For the text-containing cell, return its midpoint in [X, Y] coordinate format. 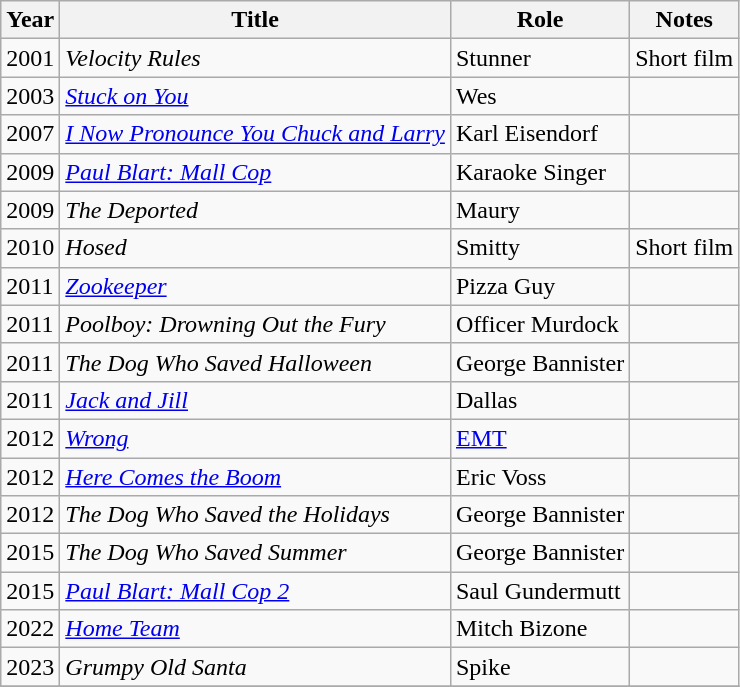
Role [540, 20]
Pizza Guy [540, 286]
Stunner [540, 58]
The Dog Who Saved the Holidays [256, 515]
Notes [684, 20]
Poolboy: Drowning Out the Fury [256, 324]
The Dog Who Saved Summer [256, 553]
Eric Voss [540, 477]
2010 [30, 248]
Grumpy Old Santa [256, 667]
Year [30, 20]
Karl Eisendorf [540, 134]
2003 [30, 96]
Saul Gundermutt [540, 591]
Mitch Bizone [540, 629]
Karaoke Singer [540, 172]
Here Comes the Boom [256, 477]
2022 [30, 629]
2023 [30, 667]
Spike [540, 667]
Paul Blart: Mall Cop [256, 172]
Zookeeper [256, 286]
Paul Blart: Mall Cop 2 [256, 591]
Home Team [256, 629]
Maury [540, 210]
Dallas [540, 400]
The Dog Who Saved Halloween [256, 362]
I Now Pronounce You Chuck and Larry [256, 134]
Wes [540, 96]
Smitty [540, 248]
Velocity Rules [256, 58]
2001 [30, 58]
Officer Murdock [540, 324]
Title [256, 20]
2007 [30, 134]
The Deported [256, 210]
Jack and Jill [256, 400]
EMT [540, 438]
Wrong [256, 438]
Stuck on You [256, 96]
Hosed [256, 248]
